Return the (X, Y) coordinate for the center point of the cell that contains the specified text.  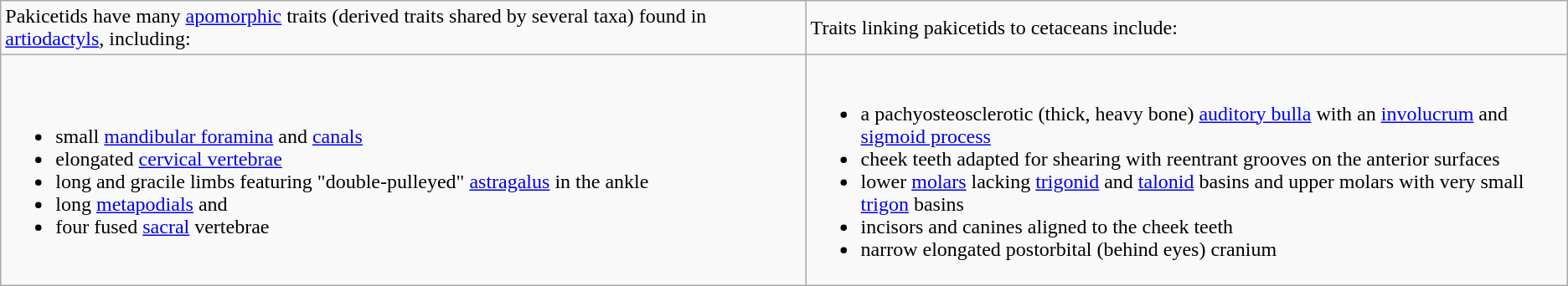
Traits linking pakicetids to cetaceans include: (1186, 28)
Pakicetids have many apomorphic traits (derived traits shared by several taxa) found in artiodactyls, including: (404, 28)
